For the text-containing cell, return its midpoint in [X, Y] coordinate format. 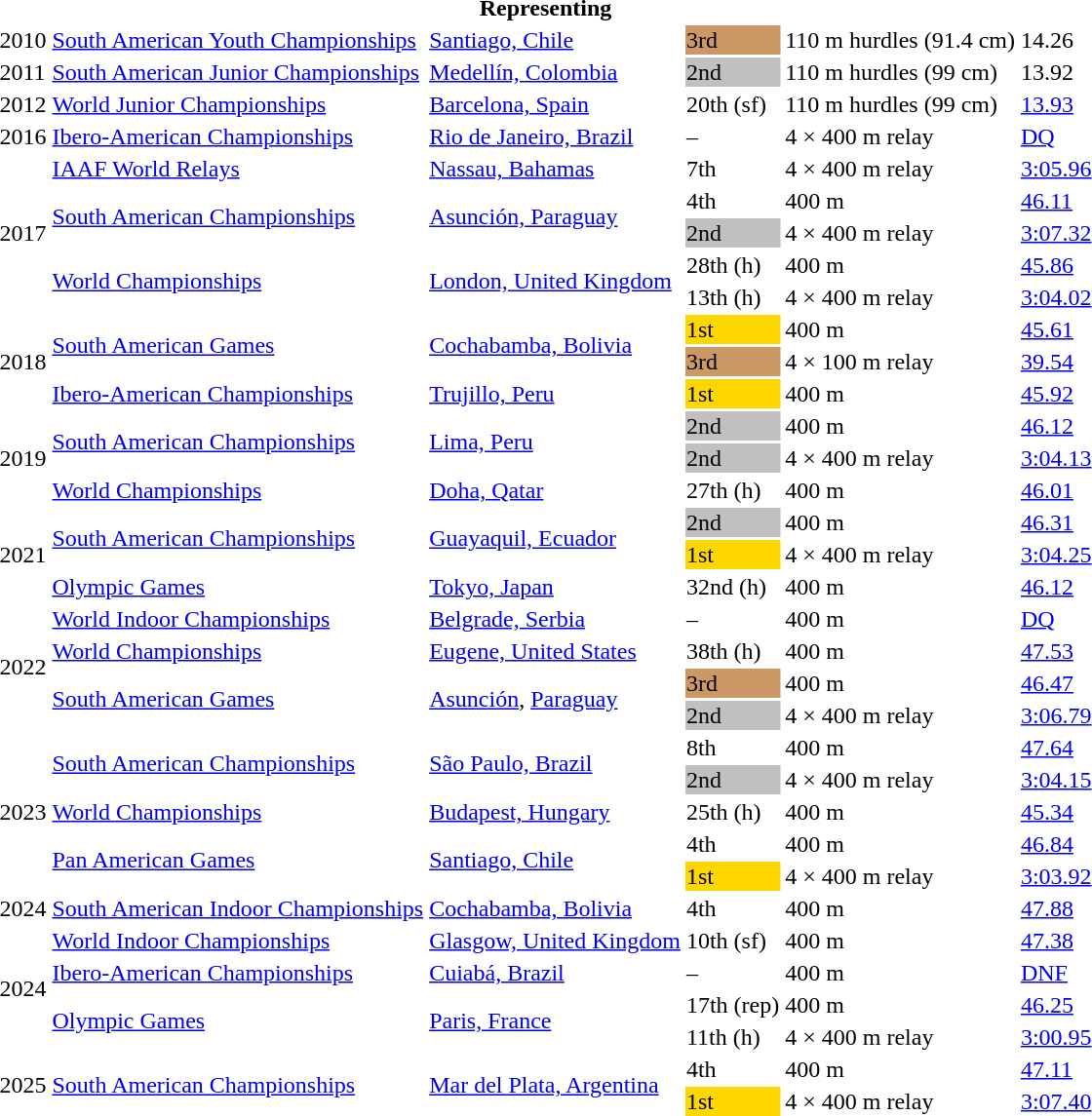
Mar del Plata, Argentina [556, 1086]
Doha, Qatar [556, 490]
110 m hurdles (91.4 cm) [901, 40]
Glasgow, United Kingdom [556, 941]
Paris, France [556, 1021]
38th (h) [732, 651]
Lima, Peru [556, 443]
27th (h) [732, 490]
32nd (h) [732, 587]
London, United Kingdom [556, 281]
São Paulo, Brazil [556, 764]
28th (h) [732, 265]
Pan American Games [238, 860]
World Junior Championships [238, 104]
11th (h) [732, 1037]
Trujillo, Peru [556, 394]
20th (sf) [732, 104]
Tokyo, Japan [556, 587]
Medellín, Colombia [556, 72]
Rio de Janeiro, Brazil [556, 136]
7th [732, 169]
South American Junior Championships [238, 72]
4 × 100 m relay [901, 362]
South American Youth Championships [238, 40]
8th [732, 748]
25th (h) [732, 812]
Budapest, Hungary [556, 812]
13th (h) [732, 297]
10th (sf) [732, 941]
Cuiabá, Brazil [556, 973]
IAAF World Relays [238, 169]
Barcelona, Spain [556, 104]
17th (rep) [732, 1005]
Belgrade, Serbia [556, 619]
Eugene, United States [556, 651]
Guayaquil, Ecuador [556, 538]
South American Indoor Championships [238, 908]
Nassau, Bahamas [556, 169]
